Capture the cell that displays the provided text and extract its [x, y] central coordinate. 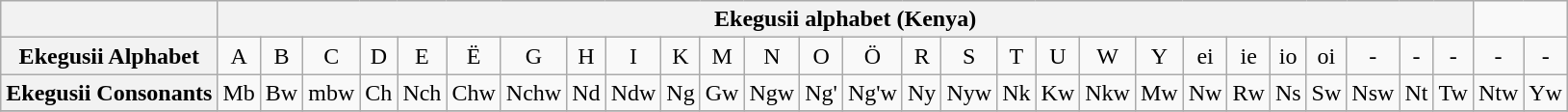
Nsw [1373, 93]
Tw [1453, 93]
Y [1159, 56]
Ngw [772, 93]
Ekegusii alphabet (Kenya) [845, 19]
ei [1205, 56]
R [921, 56]
B [281, 56]
Ch [379, 93]
mbw [331, 93]
Gw [722, 93]
Sw [1326, 93]
Chw [474, 93]
Yw [1546, 93]
Nch [422, 93]
S [969, 56]
A [239, 56]
Ndw [633, 93]
Mb [239, 93]
Ng'w [872, 93]
ie [1248, 56]
M [722, 56]
Ö [872, 56]
W [1108, 56]
U [1058, 56]
D [379, 56]
Bw [281, 93]
Ekegusii Alphabet [110, 56]
N [772, 56]
Ntw [1498, 93]
E [422, 56]
Nt [1417, 93]
Ns [1288, 93]
T [1016, 56]
C [331, 56]
io [1288, 56]
O [822, 56]
Rw [1248, 93]
G [533, 56]
Nkw [1108, 93]
I [633, 56]
Nk [1016, 93]
Ë [474, 56]
K [681, 56]
Ekegusii Consonants [110, 93]
Ny [921, 93]
oi [1326, 56]
Nd [586, 93]
Kw [1058, 93]
H [586, 56]
Ng' [822, 93]
Nchw [533, 93]
Ng [681, 93]
Mw [1159, 93]
Nw [1205, 93]
Nyw [969, 93]
